Provide the [x, y] coordinate of the cell's center where the given text is located.  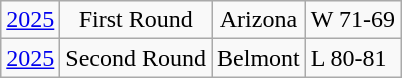
L 80-81 [352, 58]
First Round [136, 20]
Arizona [259, 20]
Second Round [136, 58]
Belmont [259, 58]
W 71-69 [352, 20]
